Find where the given text appears and provide that cell's center as (x, y) coordinate. 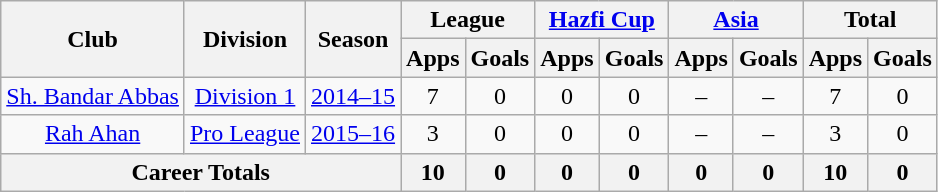
Division (244, 39)
Hazfi Cup (602, 20)
Total (870, 20)
Sh. Bandar Abbas (93, 96)
Asia (736, 20)
Pro League (244, 134)
League (468, 20)
2014–15 (354, 96)
Season (354, 39)
Club (93, 39)
Career Totals (201, 172)
Division 1 (244, 96)
2015–16 (354, 134)
Rah Ahan (93, 134)
